Capture the cell that displays the provided text and extract its [x, y] central coordinate. 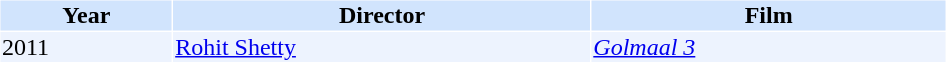
Film [769, 15]
Rohit Shetty [382, 47]
Year [86, 15]
Golmaal 3 [769, 47]
2011 [86, 47]
Director [382, 15]
